Identify which cell holds the provided text, then report its [X, Y] central coordinate. 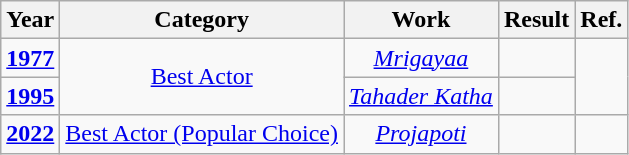
Best Actor (Popular Choice) [202, 134]
2022 [30, 134]
Category [202, 20]
Ref. [602, 20]
1995 [30, 96]
Work [422, 20]
Result [536, 20]
1977 [30, 58]
Mrigayaa [422, 58]
Tahader Katha [422, 96]
Year [30, 20]
Best Actor [202, 77]
Projapoti [422, 134]
